For the text-containing cell, return its midpoint in [X, Y] coordinate format. 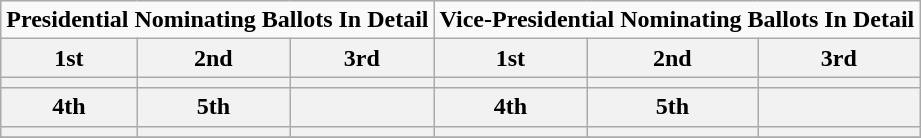
Vice-Presidential Nominating Ballots In Detail [677, 20]
Presidential Nominating Ballots In Detail [218, 20]
